Determine the [X, Y] coordinate at the center of the cell enclosing the given text.  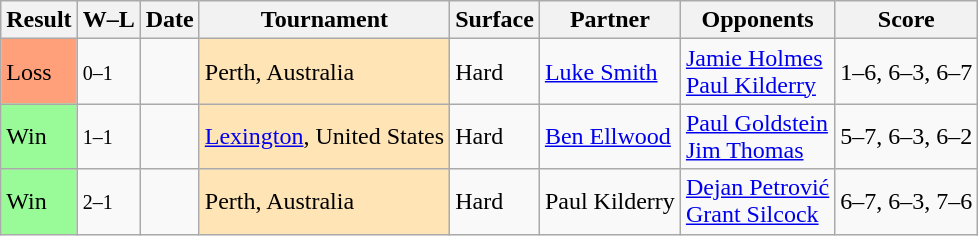
W–L [108, 20]
Date [170, 20]
0–1 [108, 72]
Jamie Holmes Paul Kilderry [757, 72]
Tournament [324, 20]
Ben Ellwood [610, 136]
5–7, 6–3, 6–2 [906, 136]
Result [39, 20]
Luke Smith [610, 72]
Dejan Petrović Grant Silcock [757, 202]
Loss [39, 72]
6–7, 6–3, 7–6 [906, 202]
Partner [610, 20]
1–6, 6–3, 6–7 [906, 72]
Surface [495, 20]
Paul Kilderry [610, 202]
Paul Goldstein Jim Thomas [757, 136]
Score [906, 20]
Lexington, United States [324, 136]
2–1 [108, 202]
Opponents [757, 20]
1–1 [108, 136]
